Scan for the cell matching the given text and deliver its (X, Y) coordinate at center. 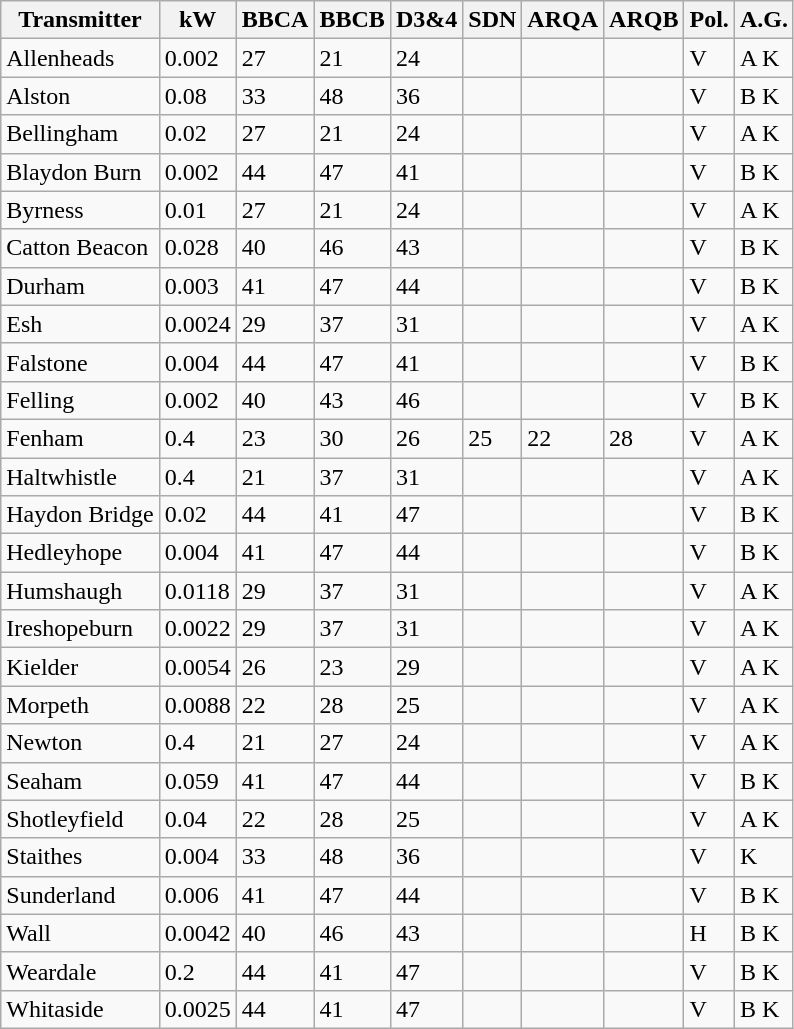
Haltwhistle (80, 477)
Seaham (80, 781)
ARQA (563, 20)
Kielder (80, 667)
Alston (80, 96)
Haydon Bridge (80, 515)
0.0022 (198, 629)
Bellingham (80, 134)
0.0054 (198, 667)
0.0088 (198, 705)
0.08 (198, 96)
BBCA (275, 20)
D3&4 (426, 20)
Morpeth (80, 705)
Byrness (80, 210)
Blaydon Burn (80, 172)
kW (198, 20)
Catton Beacon (80, 248)
A.G. (764, 20)
ARQB (644, 20)
0.0042 (198, 933)
Falstone (80, 362)
Shotleyfield (80, 819)
0.059 (198, 781)
Ireshopeburn (80, 629)
Pol. (709, 20)
Transmitter (80, 20)
Wall (80, 933)
0.04 (198, 819)
Allenheads (80, 58)
30 (352, 438)
0.2 (198, 971)
Fenham (80, 438)
Felling (80, 400)
0.028 (198, 248)
H (709, 933)
0.0024 (198, 324)
BBCB (352, 20)
SDN (492, 20)
Durham (80, 286)
Humshaugh (80, 591)
0.01 (198, 210)
Esh (80, 324)
Sunderland (80, 895)
0.006 (198, 895)
K (764, 857)
Newton (80, 743)
Weardale (80, 971)
0.0025 (198, 1009)
Staithes (80, 857)
Hedleyhope (80, 553)
Whitaside (80, 1009)
0.003 (198, 286)
0.0118 (198, 591)
